Capture the cell that displays the provided text and extract its (X, Y) central coordinate. 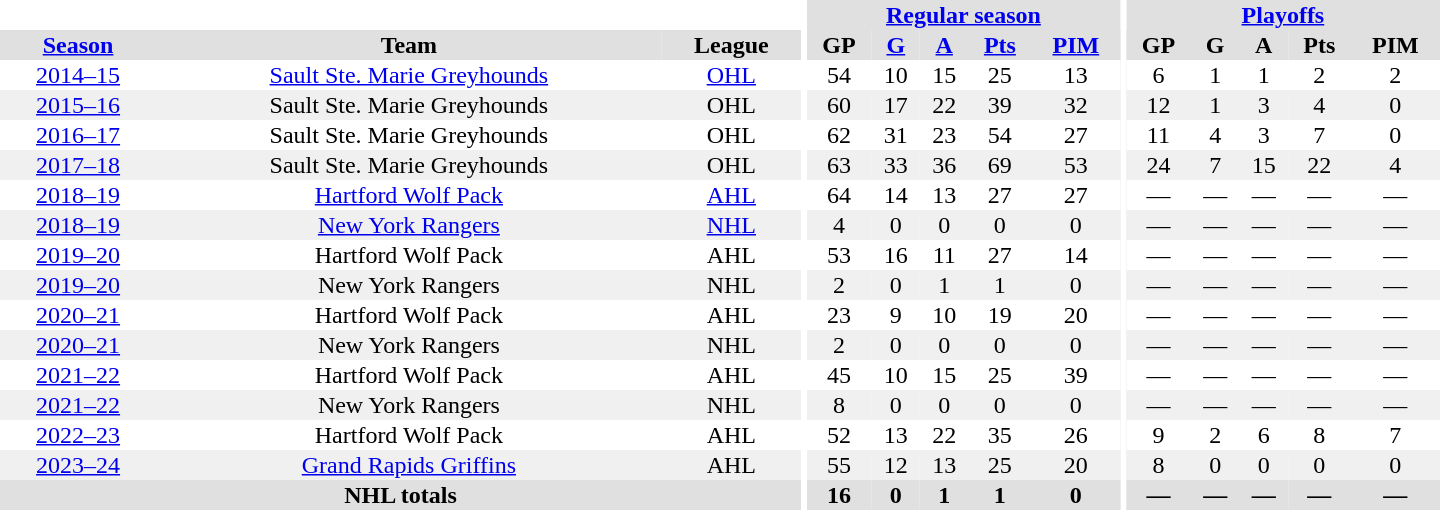
NHL totals (400, 495)
17 (896, 105)
2023–24 (78, 465)
26 (1076, 435)
45 (838, 375)
2016–17 (78, 135)
Grand Rapids Griffins (408, 465)
62 (838, 135)
33 (896, 165)
64 (838, 195)
2014–15 (78, 75)
19 (1000, 315)
60 (838, 105)
Playoffs (1283, 15)
35 (1000, 435)
31 (896, 135)
32 (1076, 105)
2022–23 (78, 435)
Season (78, 45)
55 (838, 465)
36 (944, 165)
Team (408, 45)
League (732, 45)
63 (838, 165)
2017–18 (78, 165)
24 (1158, 165)
2015–16 (78, 105)
Regular season (963, 15)
52 (838, 435)
69 (1000, 165)
